Locate the cell with the specified text and output its [x, y] center coordinate. 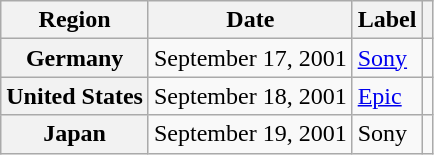
September 19, 2001 [250, 134]
Japan [75, 134]
Epic [387, 96]
Region [75, 20]
Germany [75, 58]
September 18, 2001 [250, 96]
September 17, 2001 [250, 58]
Label [387, 20]
United States [75, 96]
Date [250, 20]
